Search for the cell housing the specified text and yield its (X, Y) center coordinate. 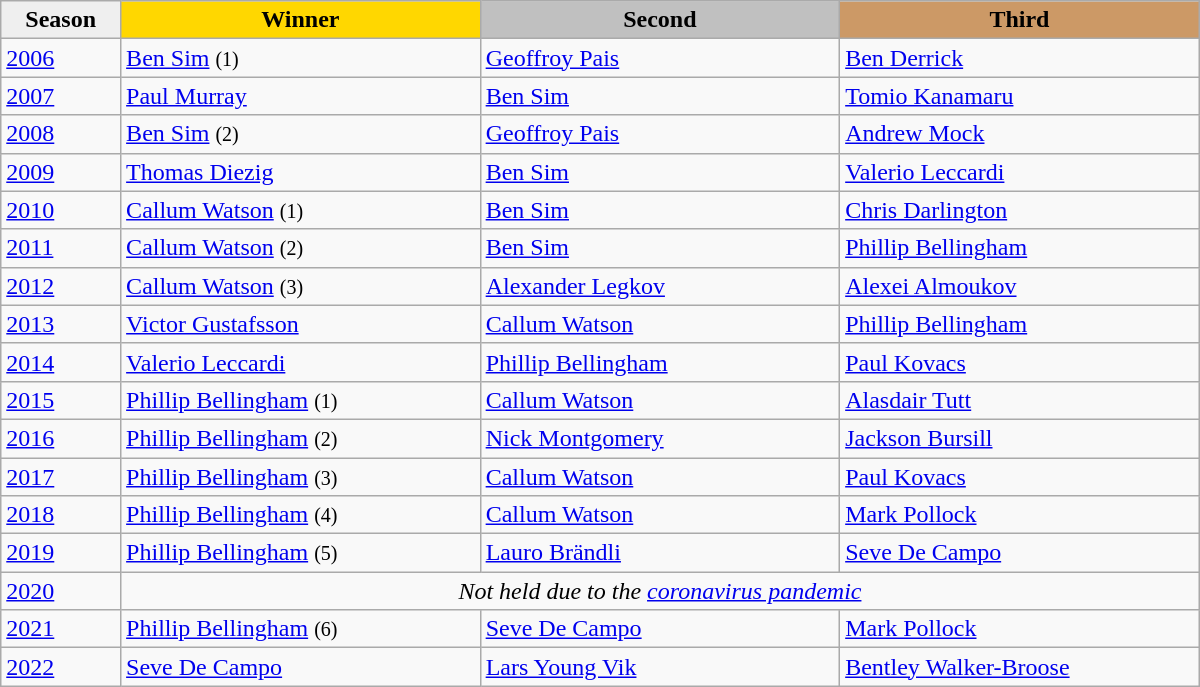
Lars Young Vik (660, 667)
Chris Darlington (1020, 210)
Callum Watson (2) (301, 248)
2019 (61, 553)
Jackson Bursill (1020, 438)
Phillip Bellingham (3) (301, 477)
Thomas Diezig (301, 172)
Bentley Walker-Broose (1020, 667)
Tomio Kanamaru (1020, 96)
Alexei Almoukov (1020, 286)
Phillip Bellingham (6) (301, 629)
Alexander Legkov (660, 286)
Andrew Mock (1020, 134)
2020 (61, 591)
Ben Derrick (1020, 58)
2015 (61, 400)
Lauro Brändli (660, 553)
Ben Sim (2) (301, 134)
2011 (61, 248)
2021 (61, 629)
Phillip Bellingham (5) (301, 553)
Season (61, 20)
Nick Montgomery (660, 438)
2009 (61, 172)
2022 (61, 667)
Alasdair Tutt (1020, 400)
2018 (61, 515)
2008 (61, 134)
Phillip Bellingham (4) (301, 515)
Paul Murray (301, 96)
Second (660, 20)
2014 (61, 362)
2006 (61, 58)
Callum Watson (1) (301, 210)
Phillip Bellingham (2) (301, 438)
2007 (61, 96)
2016 (61, 438)
Victor Gustafsson (301, 324)
2013 (61, 324)
2012 (61, 286)
Not held due to the coronavirus pandemic (660, 591)
Phillip Bellingham (1) (301, 400)
2010 (61, 210)
Third (1020, 20)
Ben Sim (1) (301, 58)
2017 (61, 477)
Winner (301, 20)
Callum Watson (3) (301, 286)
